Scan for the cell matching the given text and deliver its (X, Y) coordinate at center. 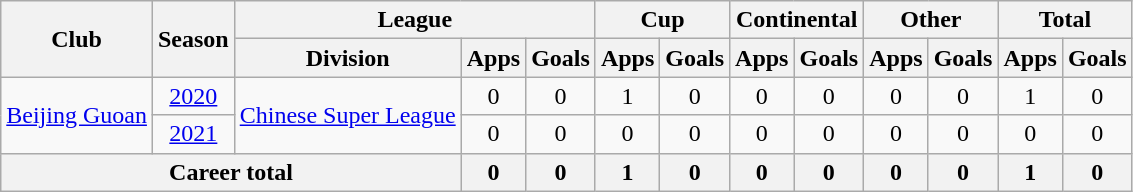
Continental (797, 20)
2020 (193, 96)
Beijing Guoan (77, 115)
Season (193, 39)
Other (931, 20)
League (414, 20)
Chinese Super League (348, 115)
2021 (193, 134)
Total (1065, 20)
Division (348, 58)
Cup (662, 20)
Club (77, 39)
Career total (231, 172)
